Return (x, y) of the center of cell containing provided text 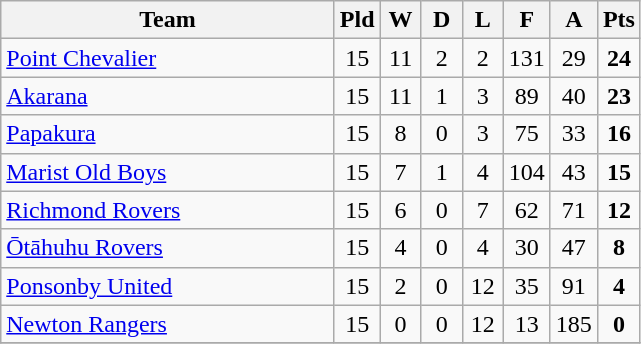
35 (526, 286)
33 (574, 134)
75 (526, 134)
23 (618, 96)
Papakura (168, 134)
47 (574, 248)
43 (574, 172)
16 (618, 134)
Richmond Rovers (168, 210)
Ōtāhuhu Rovers (168, 248)
W (400, 20)
Newton Rangers (168, 324)
Marist Old Boys (168, 172)
71 (574, 210)
13 (526, 324)
D (442, 20)
F (526, 20)
40 (574, 96)
Ponsonby United (168, 286)
L (482, 20)
6 (400, 210)
62 (526, 210)
91 (574, 286)
Akarana (168, 96)
89 (526, 96)
A (574, 20)
131 (526, 58)
Pld (357, 20)
24 (618, 58)
185 (574, 324)
29 (574, 58)
104 (526, 172)
Team (168, 20)
Pts (618, 20)
30 (526, 248)
Point Chevalier (168, 58)
